Return the (x, y) coordinate for the center point of the cell that contains the specified text.  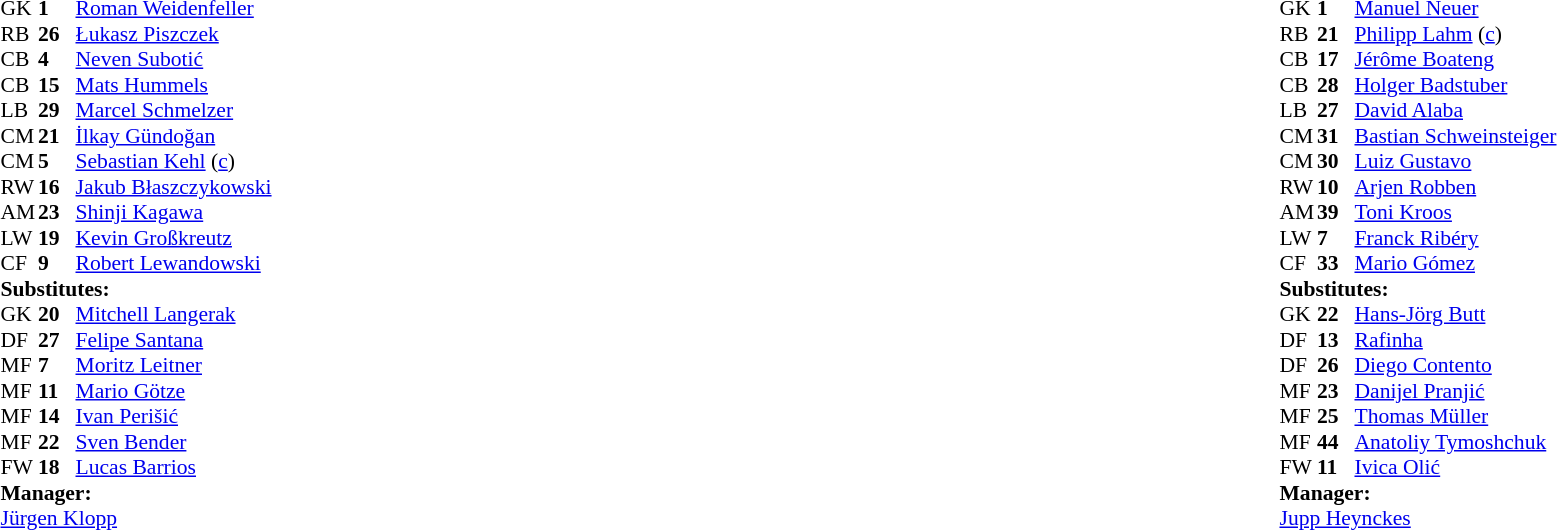
Rafinha (1455, 340)
20 (57, 315)
Sebastian Kehl (c) (174, 161)
Danijel Pranjić (1455, 391)
Neven Subotić (174, 59)
Ivan Perišić (174, 417)
Marcel Schmelzer (174, 111)
4 (57, 59)
33 (1336, 263)
30 (1336, 161)
25 (1336, 417)
Diego Contento (1455, 365)
10 (1336, 187)
28 (1336, 85)
14 (57, 417)
Ivica Olić (1455, 467)
Thomas Müller (1455, 417)
13 (1336, 340)
Moritz Leitner (174, 365)
David Alaba (1455, 111)
Robert Lewandowski (174, 263)
Hans-Jörg Butt (1455, 315)
31 (1336, 136)
Jérôme Boateng (1455, 59)
İlkay Gündoğan (174, 136)
9 (57, 263)
Arjen Robben (1455, 187)
18 (57, 467)
Łukasz Piszczek (174, 34)
16 (57, 187)
Kevin Großkreutz (174, 238)
Franck Ribéry (1455, 238)
Toni Kroos (1455, 213)
Shinji Kagawa (174, 213)
Mario Götze (174, 391)
17 (1336, 59)
Luiz Gustavo (1455, 161)
44 (1336, 442)
Anatoliy Tymoshchuk (1455, 442)
19 (57, 238)
Mario Gómez (1455, 263)
39 (1336, 213)
5 (57, 161)
15 (57, 85)
Lucas Barrios (174, 467)
Holger Badstuber (1455, 85)
Philipp Lahm (c) (1455, 34)
Felipe Santana (174, 340)
Bastian Schweinsteiger (1455, 136)
Jakub Błaszczykowski (174, 187)
Sven Bender (174, 442)
Mats Hummels (174, 85)
Mitchell Langerak (174, 315)
29 (57, 111)
